From the cell containing the given text, extract its center point as (x, y) coordinate. 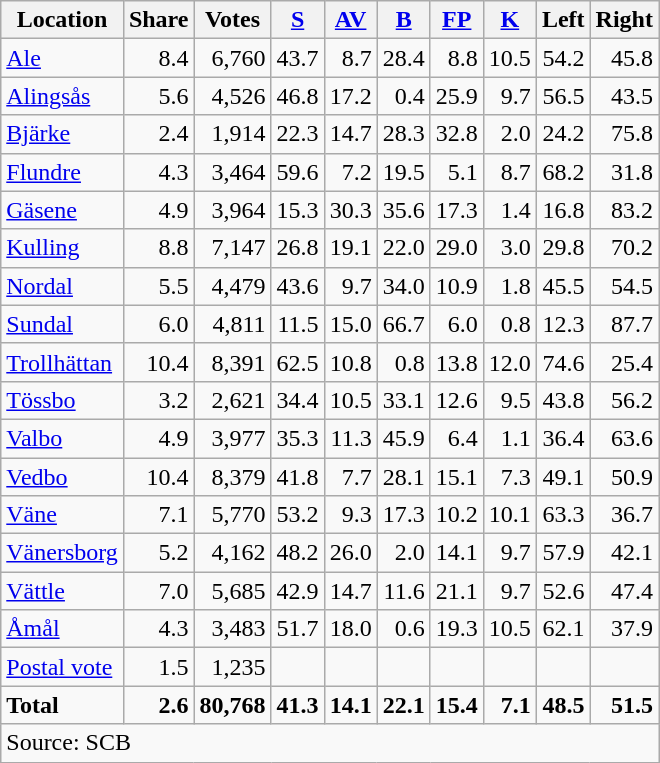
62.1 (563, 629)
7,147 (232, 248)
Gäsene (62, 210)
Postal vote (62, 667)
5.6 (158, 96)
7.3 (510, 477)
70.2 (624, 248)
3.2 (158, 400)
5.1 (456, 172)
7.7 (350, 477)
43.5 (624, 96)
42.9 (298, 591)
3,964 (232, 210)
4,811 (232, 324)
5,770 (232, 515)
41.8 (298, 477)
3,977 (232, 438)
Location (62, 20)
Ale (62, 58)
56.5 (563, 96)
28.3 (404, 134)
8,379 (232, 477)
43.7 (298, 58)
13.8 (456, 362)
Nordal (62, 286)
17.2 (350, 96)
42.1 (624, 553)
Vättle (62, 591)
18.0 (350, 629)
87.7 (624, 324)
Sundal (62, 324)
54.2 (563, 58)
43.8 (563, 400)
7.2 (350, 172)
15.0 (350, 324)
47.4 (624, 591)
5.2 (158, 553)
Vänersborg (62, 553)
30.3 (350, 210)
FP (456, 20)
49.1 (563, 477)
28.4 (404, 58)
32.8 (456, 134)
54.5 (624, 286)
0.4 (404, 96)
Tössbo (62, 400)
75.8 (624, 134)
15.1 (456, 477)
4,162 (232, 553)
2,621 (232, 400)
Åmål (62, 629)
34.4 (298, 400)
25.4 (624, 362)
31.8 (624, 172)
7.0 (158, 591)
B (404, 20)
10.9 (456, 286)
51.5 (624, 705)
1.1 (510, 438)
33.1 (404, 400)
34.0 (404, 286)
29.8 (563, 248)
S (298, 20)
62.5 (298, 362)
Bjärke (62, 134)
Source: SCB (330, 743)
0.6 (404, 629)
46.8 (298, 96)
48.5 (563, 705)
35.3 (298, 438)
59.6 (298, 172)
26.8 (298, 248)
19.1 (350, 248)
Share (158, 20)
Valbo (62, 438)
AV (350, 20)
21.1 (456, 591)
68.2 (563, 172)
66.7 (404, 324)
1.8 (510, 286)
45.8 (624, 58)
8,391 (232, 362)
51.7 (298, 629)
74.6 (563, 362)
36.7 (624, 515)
3,464 (232, 172)
1.4 (510, 210)
12.3 (563, 324)
57.9 (563, 553)
56.2 (624, 400)
19.3 (456, 629)
Flundre (62, 172)
Väne (62, 515)
Votes (232, 20)
53.2 (298, 515)
24.2 (563, 134)
Total (62, 705)
29.0 (456, 248)
10.2 (456, 515)
48.2 (298, 553)
52.6 (563, 591)
28.1 (404, 477)
1,914 (232, 134)
25.9 (456, 96)
15.3 (298, 210)
41.3 (298, 705)
43.6 (298, 286)
37.9 (624, 629)
15.4 (456, 705)
12.6 (456, 400)
2.4 (158, 134)
Kulling (62, 248)
16.8 (563, 210)
5.5 (158, 286)
4,526 (232, 96)
2.6 (158, 705)
6.4 (456, 438)
80,768 (232, 705)
63.6 (624, 438)
Right (624, 20)
26.0 (350, 553)
63.3 (563, 515)
Alingsås (62, 96)
1,235 (232, 667)
10.1 (510, 515)
50.9 (624, 477)
9.5 (510, 400)
35.6 (404, 210)
83.2 (624, 210)
3.0 (510, 248)
10.8 (350, 362)
11.3 (350, 438)
9.3 (350, 515)
22.3 (298, 134)
3,483 (232, 629)
1.5 (158, 667)
K (510, 20)
12.0 (510, 362)
6,760 (232, 58)
8.4 (158, 58)
45.5 (563, 286)
Left (563, 20)
11.6 (404, 591)
45.9 (404, 438)
22.0 (404, 248)
36.4 (563, 438)
4,479 (232, 286)
Trollhättan (62, 362)
Vedbo (62, 477)
19.5 (404, 172)
5,685 (232, 591)
11.5 (298, 324)
22.1 (404, 705)
